Capture the cell that displays the provided text and extract its (X, Y) central coordinate. 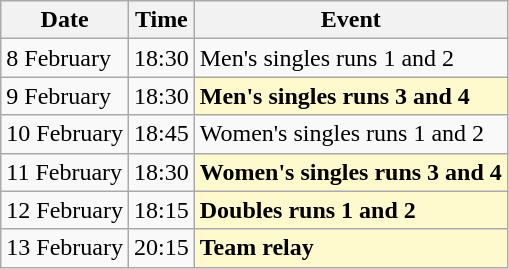
18:15 (161, 210)
Team relay (350, 248)
Women's singles runs 3 and 4 (350, 172)
Men's singles runs 1 and 2 (350, 58)
9 February (65, 96)
11 February (65, 172)
Men's singles runs 3 and 4 (350, 96)
Women's singles runs 1 and 2 (350, 134)
12 February (65, 210)
Date (65, 20)
8 February (65, 58)
Time (161, 20)
10 February (65, 134)
Event (350, 20)
20:15 (161, 248)
13 February (65, 248)
Doubles runs 1 and 2 (350, 210)
18:45 (161, 134)
